Determine the [x, y] coordinate at the center of the cell enclosing the given text.  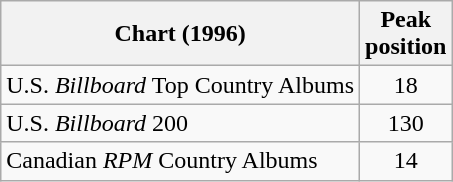
Canadian RPM Country Albums [180, 161]
U.S. Billboard Top Country Albums [180, 85]
Chart (1996) [180, 34]
14 [406, 161]
U.S. Billboard 200 [180, 123]
130 [406, 123]
Peakposition [406, 34]
18 [406, 85]
